Find where the given text appears and provide that cell's center as [x, y] coordinate. 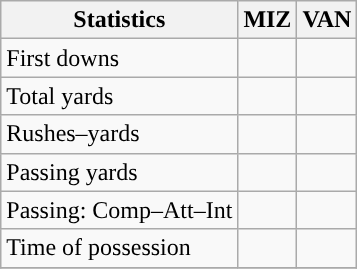
Rushes–yards [120, 134]
Time of possession [120, 248]
Total yards [120, 96]
VAN [327, 20]
First downs [120, 58]
Passing: Comp–Att–Int [120, 210]
MIZ [268, 20]
Passing yards [120, 172]
Statistics [120, 20]
